Find where the given text appears and provide that cell's center as (x, y) coordinate. 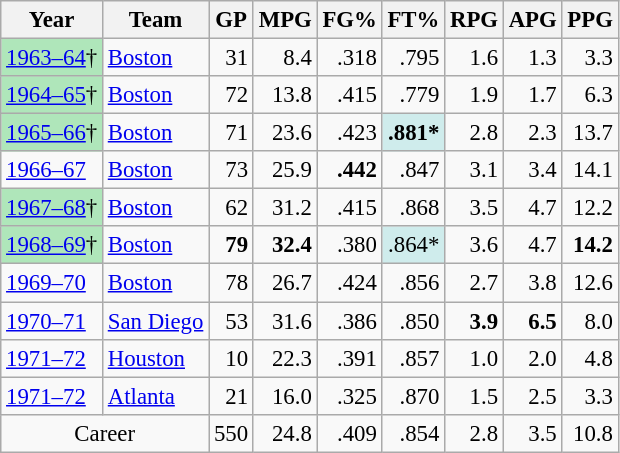
2.0 (532, 358)
1.5 (474, 396)
3.4 (532, 170)
.380 (350, 245)
FT% (414, 20)
.870 (414, 396)
.854 (414, 433)
2.5 (532, 396)
FG% (350, 20)
San Diego (155, 321)
1.6 (474, 58)
31.2 (285, 208)
22.3 (285, 358)
PPG (590, 20)
.409 (350, 433)
71 (232, 133)
73 (232, 170)
1.0 (474, 358)
32.4 (285, 245)
25.9 (285, 170)
21 (232, 396)
1964–65† (52, 95)
MPG (285, 20)
1.7 (532, 95)
1969–70 (52, 283)
Year (52, 20)
Atlanta (155, 396)
RPG (474, 20)
23.6 (285, 133)
26.7 (285, 283)
31 (232, 58)
1.3 (532, 58)
.779 (414, 95)
.391 (350, 358)
6.5 (532, 321)
2.3 (532, 133)
1970–71 (52, 321)
.318 (350, 58)
78 (232, 283)
3.9 (474, 321)
.442 (350, 170)
3.6 (474, 245)
.856 (414, 283)
.325 (350, 396)
53 (232, 321)
8.0 (590, 321)
Team (155, 20)
10.8 (590, 433)
62 (232, 208)
24.8 (285, 433)
4.8 (590, 358)
13.8 (285, 95)
.424 (350, 283)
3.1 (474, 170)
16.0 (285, 396)
10 (232, 358)
8.4 (285, 58)
.868 (414, 208)
.857 (414, 358)
1.9 (474, 95)
6.3 (590, 95)
Career (105, 433)
2.7 (474, 283)
13.7 (590, 133)
79 (232, 245)
.864* (414, 245)
1965–66† (52, 133)
3.8 (532, 283)
.847 (414, 170)
1967–68† (52, 208)
1966–67 (52, 170)
Houston (155, 358)
1963–64† (52, 58)
.386 (350, 321)
.795 (414, 58)
.423 (350, 133)
1968–69† (52, 245)
14.2 (590, 245)
APG (532, 20)
550 (232, 433)
12.6 (590, 283)
31.6 (285, 321)
72 (232, 95)
GP (232, 20)
12.2 (590, 208)
.850 (414, 321)
.881* (414, 133)
14.1 (590, 170)
